Capture the cell that displays the provided text and extract its (x, y) central coordinate. 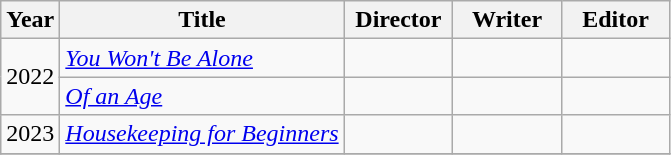
Year (30, 20)
2023 (30, 134)
Title (202, 20)
You Won't Be Alone (202, 58)
Director (398, 20)
Housekeeping for Beginners (202, 134)
Writer (508, 20)
Of an Age (202, 96)
2022 (30, 77)
Editor (616, 20)
